Scan for the cell matching the given text and deliver its [x, y] coordinate at center. 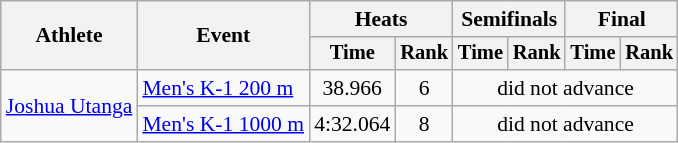
8 [424, 124]
4:32.064 [352, 124]
Final [621, 19]
Joshua Utanga [70, 106]
Event [223, 36]
Heats [381, 19]
38.966 [352, 88]
Men's K-1 200 m [223, 88]
6 [424, 88]
Semifinals [509, 19]
Men's K-1 1000 m [223, 124]
Athlete [70, 36]
